Locate the cell with the specified text and output its (x, y) center coordinate. 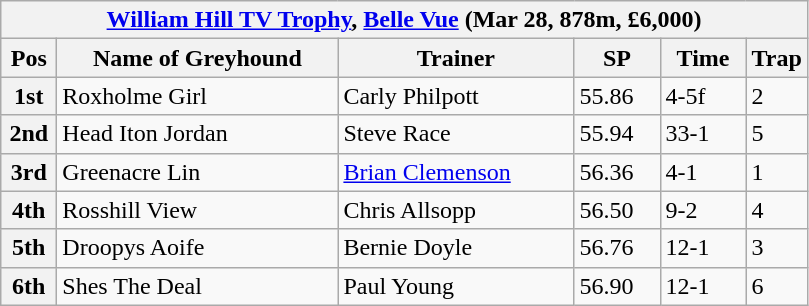
Steve Race (456, 134)
2nd (29, 134)
Droopys Aoife (198, 248)
4th (29, 210)
56.76 (617, 248)
56.50 (617, 210)
6th (29, 286)
Trap (776, 58)
Roxholme Girl (198, 96)
55.94 (617, 134)
4-1 (703, 172)
Head Iton Jordan (198, 134)
SP (617, 58)
5 (776, 134)
55.86 (617, 96)
1 (776, 172)
2 (776, 96)
3 (776, 248)
William Hill TV Trophy, Belle Vue (Mar 28, 878m, £6,000) (404, 20)
Shes The Deal (198, 286)
Trainer (456, 58)
Brian Clemenson (456, 172)
Greenacre Lin (198, 172)
1st (29, 96)
Bernie Doyle (456, 248)
Carly Philpott (456, 96)
Chris Allsopp (456, 210)
56.90 (617, 286)
33-1 (703, 134)
5th (29, 248)
9-2 (703, 210)
Paul Young (456, 286)
Name of Greyhound (198, 58)
Rosshill View (198, 210)
4 (776, 210)
Pos (29, 58)
56.36 (617, 172)
3rd (29, 172)
Time (703, 58)
4-5f (703, 96)
6 (776, 286)
